Pinpoint the cell where the given text exists, returning its (X, Y) midpoint coordinate. 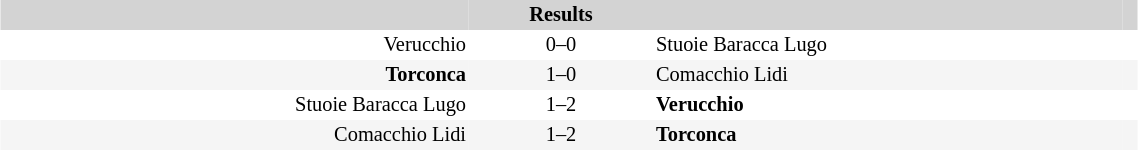
1–0 (561, 75)
0–0 (561, 45)
Results (561, 15)
